Capture the cell that displays the provided text and extract its (x, y) central coordinate. 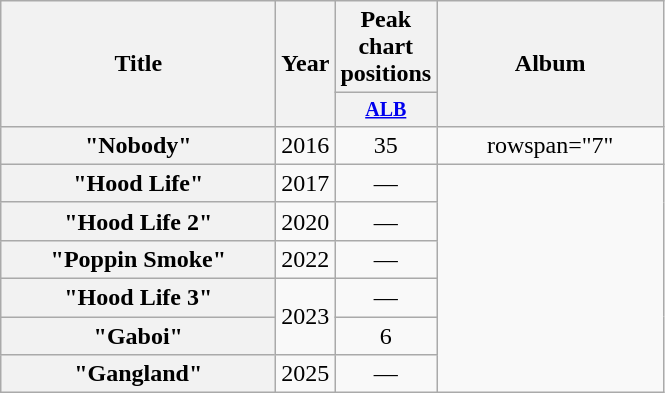
ALB (386, 110)
2017 (306, 183)
"Hood Life" (138, 183)
35 (386, 145)
Album (550, 64)
2020 (306, 221)
"Nobody" (138, 145)
"Gaboi" (138, 336)
2022 (306, 259)
"Hood Life 3" (138, 298)
6 (386, 336)
2016 (306, 145)
Title (138, 64)
2023 (306, 317)
"Hood Life 2" (138, 221)
"Gangland" (138, 374)
Peak chart positions (386, 47)
2025 (306, 374)
Year (306, 64)
"Poppin Smoke" (138, 259)
rowspan="7" (550, 145)
